Return the [x, y] coordinate for the center point of the cell that contains the specified text.  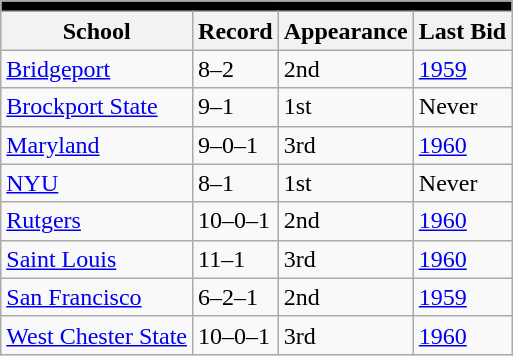
Last Bid [462, 31]
Maryland [97, 145]
9–1 [236, 107]
School [97, 31]
NYU [97, 183]
Rutgers [97, 221]
West Chester State [97, 335]
6–2–1 [236, 297]
San Francisco [97, 297]
Record [236, 31]
Appearance [346, 31]
Brockport State [97, 107]
8–1 [236, 183]
8–2 [236, 69]
9–0–1 [236, 145]
11–1 [236, 259]
Bridgeport [97, 69]
Saint Louis [97, 259]
